For the text-containing cell, return its midpoint in (x, y) coordinate format. 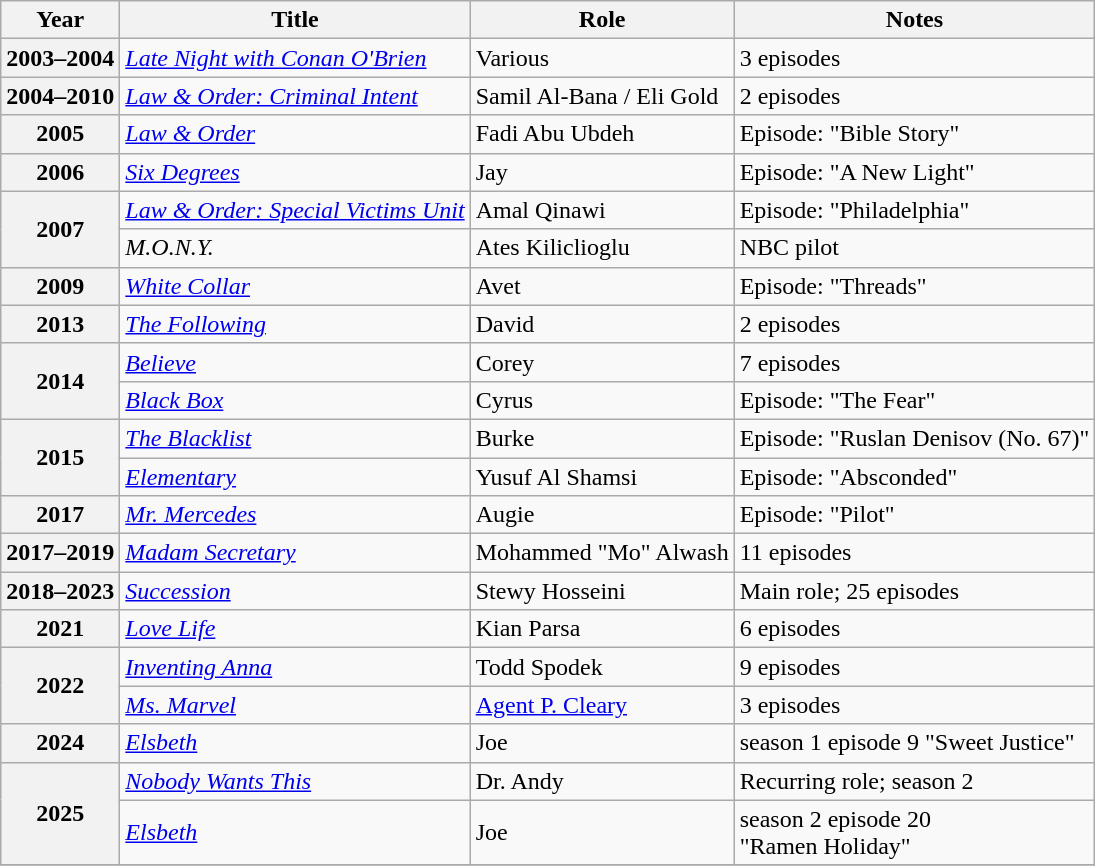
Burke (602, 438)
Late Night with Conan O'Brien (295, 58)
M.O.N.Y. (295, 248)
2014 (60, 381)
Succession (295, 591)
Believe (295, 362)
Agent P. Cleary (602, 705)
Todd Spodek (602, 667)
Episode: "Ruslan Denisov (No. 67)" (914, 438)
Samil Al-Bana / Eli Gold (602, 96)
Episode: "The Fear" (914, 400)
Various (602, 58)
9 episodes (914, 667)
2009 (60, 286)
season 1 episode 9 "Sweet Justice" (914, 743)
2006 (60, 172)
6 episodes (914, 629)
2021 (60, 629)
Ates Kiliclioglu (602, 248)
Stewy Hosseini (602, 591)
2017 (60, 515)
Jay (602, 172)
White Collar (295, 286)
2025 (60, 814)
11 episodes (914, 553)
2017–2019 (60, 553)
2015 (60, 457)
The Blacklist (295, 438)
NBC pilot (914, 248)
Mr. Mercedes (295, 515)
Role (602, 20)
7 episodes (914, 362)
Inventing Anna (295, 667)
Avet (602, 286)
Nobody Wants This (295, 781)
Law & Order (295, 134)
Black Box (295, 400)
Six Degrees (295, 172)
Cyrus (602, 400)
Episode: "Absconded" (914, 477)
Episode: "Threads" (914, 286)
2007 (60, 229)
season 2 episode 20"Ramen Holiday" (914, 832)
Kian Parsa (602, 629)
Episode: "Philadelphia" (914, 210)
David (602, 324)
Episode: "A New Light" (914, 172)
The Following (295, 324)
Dr. Andy (602, 781)
Fadi Abu Ubdeh (602, 134)
2003–2004 (60, 58)
2024 (60, 743)
Recurring role; season 2 (914, 781)
Augie (602, 515)
Title (295, 20)
Notes (914, 20)
Year (60, 20)
2022 (60, 686)
Main role; 25 episodes (914, 591)
Ms. Marvel (295, 705)
Mohammed "Mo" Alwash (602, 553)
2005 (60, 134)
Episode: "Pilot" (914, 515)
Madam Secretary (295, 553)
Law & Order: Special Victims Unit (295, 210)
2013 (60, 324)
2018–2023 (60, 591)
Episode: "Bible Story" (914, 134)
Law & Order: Criminal Intent (295, 96)
Corey (602, 362)
Yusuf Al Shamsi (602, 477)
Amal Qinawi (602, 210)
Elementary (295, 477)
Love Life (295, 629)
2004–2010 (60, 96)
